Locate the cell with the specified text and output its [X, Y] center coordinate. 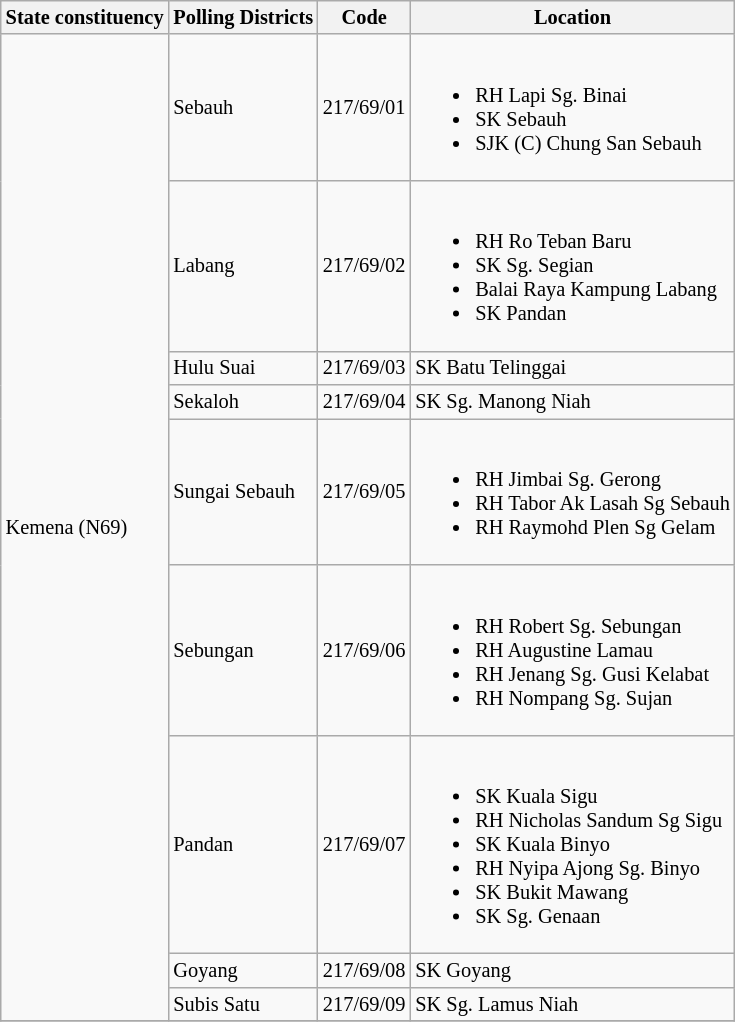
Location [572, 17]
Subis Satu [243, 1004]
SK Kuala SiguRH Nicholas Sandum Sg SiguSK Kuala BinyoRH Nyipa Ajong Sg. BinyoSK Bukit MawangSK Sg. Genaan [572, 844]
Sebungan [243, 650]
SK Sg. Lamus Niah [572, 1004]
SK Sg. Manong Niah [572, 402]
217/69/02 [364, 265]
RH Ro Teban BaruSK Sg. SegianBalai Raya Kampung LabangSK Pandan [572, 265]
SK Batu Telinggai [572, 368]
Polling Districts [243, 17]
SK Goyang [572, 971]
Pandan [243, 844]
Sungai Sebauh [243, 491]
217/69/07 [364, 844]
RH Lapi Sg. BinaiSK SebauhSJK (C) Chung San Sebauh [572, 107]
217/69/01 [364, 107]
217/69/04 [364, 402]
217/69/09 [364, 1004]
State constituency [85, 17]
RH Jimbai Sg. GerongRH Tabor Ak Lasah Sg SebauhRH Raymohd Plen Sg Gelam [572, 491]
RH Robert Sg. SebunganRH Augustine LamauRH Jenang Sg. Gusi KelabatRH Nompang Sg. Sujan [572, 650]
Sebauh [243, 107]
217/69/05 [364, 491]
Kemena (N69) [85, 528]
217/69/06 [364, 650]
Goyang [243, 971]
Sekaloh [243, 402]
Code [364, 17]
217/69/03 [364, 368]
Labang [243, 265]
Hulu Suai [243, 368]
217/69/08 [364, 971]
